Find where the given text appears and provide that cell's center as (x, y) coordinate. 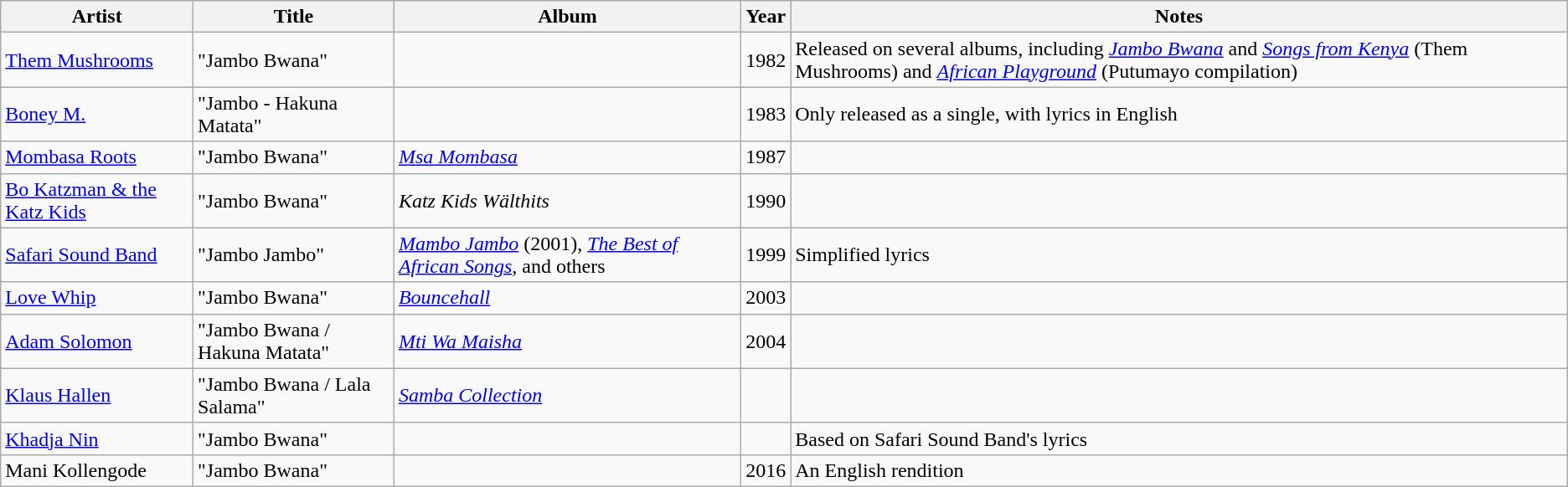
Mani Kollengode (97, 470)
Safari Sound Band (97, 254)
1999 (766, 254)
Mti Wa Maisha (567, 341)
Bouncehall (567, 298)
Khadja Nin (97, 438)
1982 (766, 60)
1990 (766, 201)
"Jambo Bwana / Lala Salama" (294, 395)
Based on Safari Sound Band's lyrics (1179, 438)
Them Mushrooms (97, 60)
Bo Katzman & the Katz Kids (97, 201)
"Jambo Bwana / Hakuna Matata" (294, 341)
Only released as a single, with lyrics in English (1179, 114)
Title (294, 17)
Boney M. (97, 114)
An English rendition (1179, 470)
Album (567, 17)
Samba Collection (567, 395)
2016 (766, 470)
2003 (766, 298)
Artist (97, 17)
Love Whip (97, 298)
Mombasa Roots (97, 157)
1983 (766, 114)
Msa Mombasa (567, 157)
Adam Solomon (97, 341)
2004 (766, 341)
"Jambo Jambo" (294, 254)
Simplified lyrics (1179, 254)
Released on several albums, including Jambo Bwana and Songs from Kenya (Them Mushrooms) and African Playground (Putumayo compilation) (1179, 60)
Katz Kids Wälthits (567, 201)
"Jambo - Hakuna Matata" (294, 114)
Mambo Jambo (2001), The Best of African Songs, and others (567, 254)
Year (766, 17)
Notes (1179, 17)
1987 (766, 157)
Klaus Hallen (97, 395)
